Provide the [X, Y] coordinate of the cell's center where the given text is located.  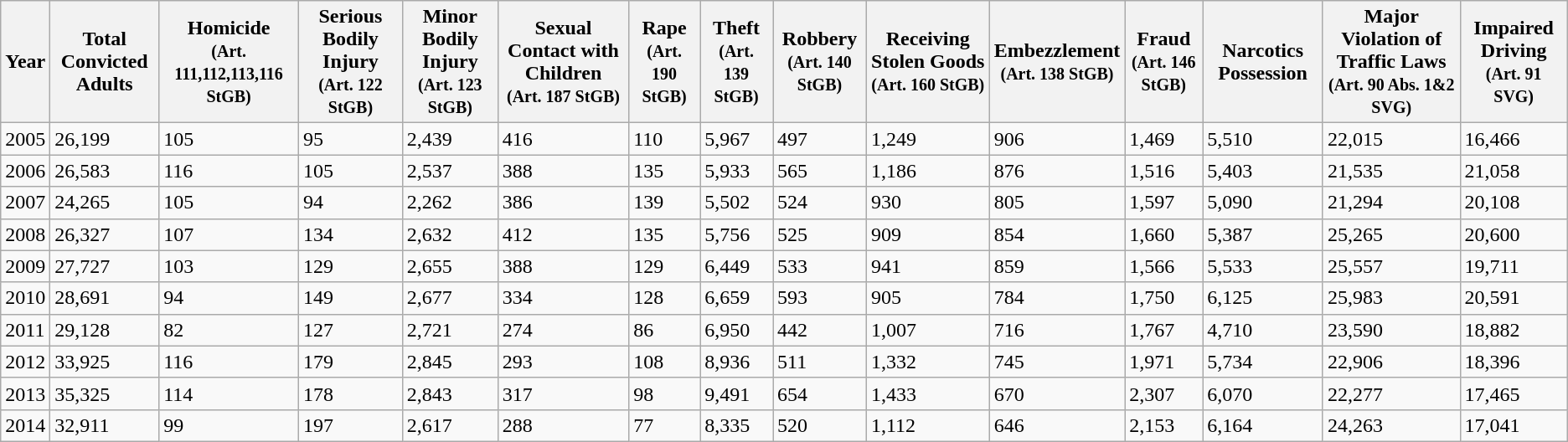
18,396 [1514, 362]
511 [820, 362]
Total Convicted Adults [105, 62]
288 [563, 425]
784 [1057, 298]
8,936 [737, 362]
128 [665, 298]
2012 [25, 362]
20,591 [1514, 298]
859 [1057, 266]
5,387 [1263, 234]
25,265 [1391, 234]
317 [563, 393]
6,449 [737, 266]
Rape(Art. 190 StGB) [665, 62]
386 [563, 203]
26,199 [105, 139]
25,557 [1391, 266]
2,439 [450, 139]
941 [928, 266]
Impaired Driving (Art. 91 SVG) [1514, 62]
29,128 [105, 330]
805 [1057, 203]
19,711 [1514, 266]
6,125 [1263, 298]
107 [230, 234]
2013 [25, 393]
27,727 [105, 266]
442 [820, 330]
1,186 [928, 171]
5,933 [737, 171]
876 [1057, 171]
274 [563, 330]
525 [820, 234]
9,491 [737, 393]
2,721 [450, 330]
1,767 [1164, 330]
2,537 [450, 171]
Narcotics Possession [1263, 62]
Theft(Art. 139 StGB) [737, 62]
21,535 [1391, 171]
520 [820, 425]
2,655 [450, 266]
670 [1057, 393]
5,756 [737, 234]
5,502 [737, 203]
Homicide(Art. 111,112,113,116 StGB) [230, 62]
178 [351, 393]
Serious Bodily Injury(Art. 122 StGB) [351, 62]
1,007 [928, 330]
149 [351, 298]
565 [820, 171]
2007 [25, 203]
21,058 [1514, 171]
745 [1057, 362]
1,332 [928, 362]
103 [230, 266]
2006 [25, 171]
Sexual Contact with Children (Art. 187 StGB) [563, 62]
2010 [25, 298]
28,691 [105, 298]
1,249 [928, 139]
5,533 [1263, 266]
8,335 [737, 425]
4,710 [1263, 330]
2009 [25, 266]
654 [820, 393]
20,108 [1514, 203]
6,070 [1263, 393]
906 [1057, 139]
905 [928, 298]
Robbery (Art. 140 StGB) [820, 62]
2,307 [1164, 393]
854 [1057, 234]
2,153 [1164, 425]
1,750 [1164, 298]
2,677 [450, 298]
110 [665, 139]
32,911 [105, 425]
Year [25, 62]
17,041 [1514, 425]
25,983 [1391, 298]
16,466 [1514, 139]
2,845 [450, 362]
2008 [25, 234]
1,660 [1164, 234]
1,469 [1164, 139]
5,510 [1263, 139]
24,265 [105, 203]
99 [230, 425]
2014 [25, 425]
98 [665, 393]
Minor Bodily Injury (Art. 123 StGB) [450, 62]
533 [820, 266]
5,967 [737, 139]
2,632 [450, 234]
5,734 [1263, 362]
35,325 [105, 393]
5,090 [1263, 203]
95 [351, 139]
2005 [25, 139]
22,906 [1391, 362]
1,433 [928, 393]
497 [820, 139]
2011 [25, 330]
20,600 [1514, 234]
6,659 [737, 298]
646 [1057, 425]
1,566 [1164, 266]
86 [665, 330]
6,950 [737, 330]
716 [1057, 330]
412 [563, 234]
1,597 [1164, 203]
139 [665, 203]
197 [351, 425]
6,164 [1263, 425]
930 [928, 203]
Fraud (Art. 146 StGB) [1164, 62]
1,112 [928, 425]
5,403 [1263, 171]
33,925 [105, 362]
909 [928, 234]
2,617 [450, 425]
Receiving Stolen Goods (Art. 160 StGB) [928, 62]
108 [665, 362]
23,590 [1391, 330]
22,277 [1391, 393]
Major Violation of Traffic Laws (Art. 90 Abs. 1&2 SVG) [1391, 62]
26,327 [105, 234]
22,015 [1391, 139]
24,263 [1391, 425]
82 [230, 330]
1,516 [1164, 171]
1,971 [1164, 362]
179 [351, 362]
2,843 [450, 393]
134 [351, 234]
127 [351, 330]
593 [820, 298]
334 [563, 298]
2,262 [450, 203]
77 [665, 425]
17,465 [1514, 393]
21,294 [1391, 203]
293 [563, 362]
114 [230, 393]
416 [563, 139]
26,583 [105, 171]
524 [820, 203]
18,882 [1514, 330]
Embezzlement (Art. 138 StGB) [1057, 62]
